Search for the cell housing the specified text and yield its [X, Y] center coordinate. 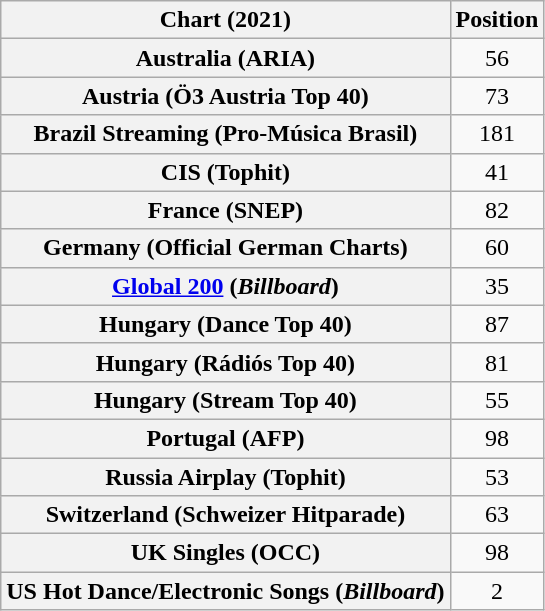
CIS (Tophit) [226, 172]
Australia (ARIA) [226, 58]
Russia Airplay (Tophit) [226, 477]
Hungary (Rádiós Top 40) [226, 362]
US Hot Dance/Electronic Songs (Billboard) [226, 591]
Hungary (Dance Top 40) [226, 324]
53 [497, 477]
UK Singles (OCC) [226, 553]
56 [497, 58]
Position [497, 20]
Austria (Ö3 Austria Top 40) [226, 96]
81 [497, 362]
35 [497, 286]
60 [497, 248]
Switzerland (Schweizer Hitparade) [226, 515]
63 [497, 515]
Portugal (AFP) [226, 438]
Global 200 (Billboard) [226, 286]
87 [497, 324]
Brazil Streaming (Pro-Música Brasil) [226, 134]
73 [497, 96]
Chart (2021) [226, 20]
Hungary (Stream Top 40) [226, 400]
82 [497, 210]
2 [497, 591]
41 [497, 172]
181 [497, 134]
France (SNEP) [226, 210]
Germany (Official German Charts) [226, 248]
55 [497, 400]
